Detect which cell encompasses the target text, then output its (X, Y) center coordinate. 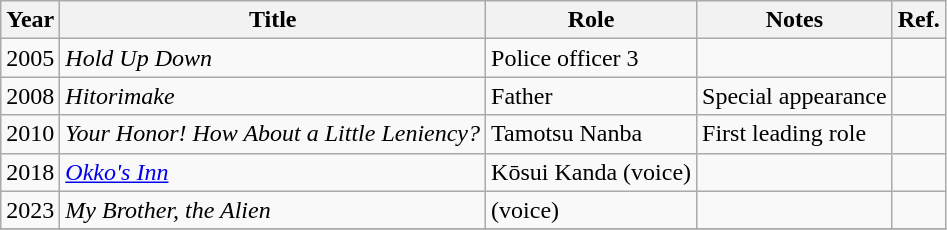
Father (592, 96)
First leading role (795, 134)
Tamotsu Nanba (592, 134)
Ref. (918, 20)
2018 (30, 172)
Title (273, 20)
My Brother, the Alien (273, 210)
2023 (30, 210)
Year (30, 20)
2010 (30, 134)
Role (592, 20)
Hold Up Down (273, 58)
2008 (30, 96)
Special appearance (795, 96)
Notes (795, 20)
Okko's Inn (273, 172)
Your Honor! How About a Little Leniency? (273, 134)
Hitorimake (273, 96)
2005 (30, 58)
Police officer 3 (592, 58)
(voice) (592, 210)
Kōsui Kanda (voice) (592, 172)
